Return [x, y] of the center of cell containing provided text 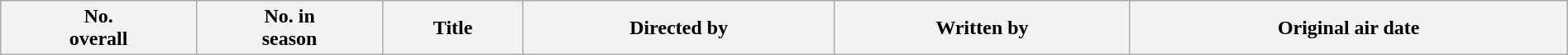
Directed by [678, 28]
No.overall [99, 28]
Written by [982, 28]
No. inseason [289, 28]
Title [453, 28]
Original air date [1348, 28]
